Extract the [x, y] coordinate from the center of the cell holding the provided text.  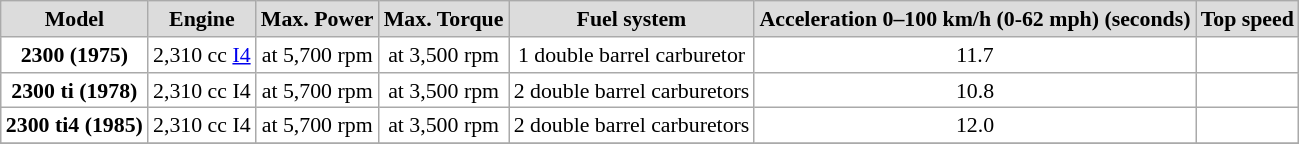
Acceleration 0–100 km/h (0-62 mph) (seconds) [974, 18]
Fuel system [632, 18]
2300 ti4 (1985) [74, 125]
Max. Torque [444, 18]
2300 ti (1978) [74, 90]
Model [74, 18]
Engine [202, 18]
12.0 [974, 125]
11.7 [974, 54]
Top speed [1248, 18]
10.8 [974, 90]
Max. Power [318, 18]
1 double barrel carburetor [632, 54]
2300 (1975) [74, 54]
